Pinpoint the cell where the given text exists, returning its (X, Y) midpoint coordinate. 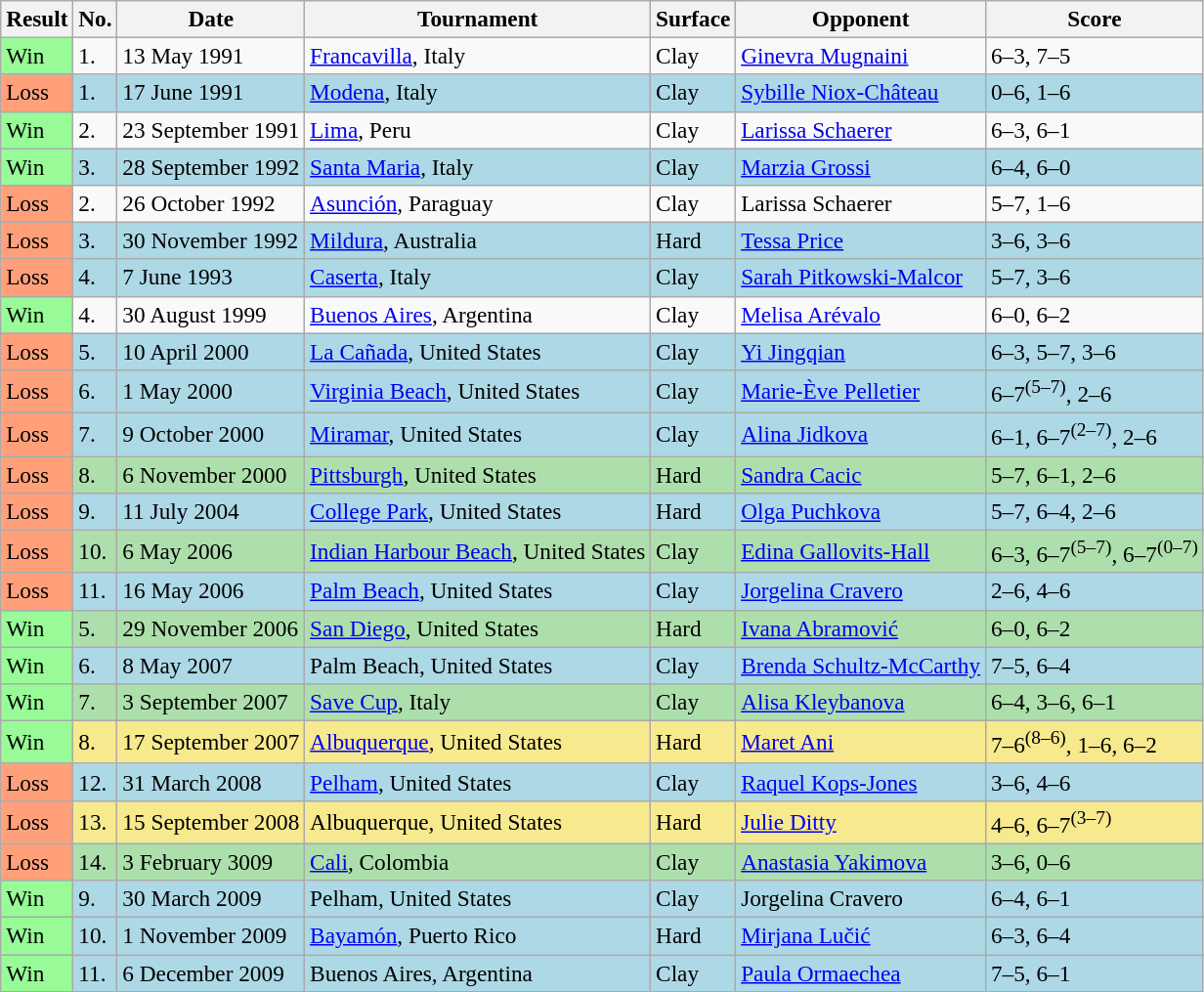
Cali, Colombia (478, 862)
15 September 2008 (211, 822)
1 May 2000 (211, 391)
6–3, 5–7, 3–6 (1095, 351)
5–7, 1–6 (1095, 203)
Yi Jingqian (861, 351)
Ivana Abramović (861, 628)
Tessa Price (861, 240)
31 March 2008 (211, 782)
Anastasia Yakimova (861, 862)
Alina Jidkova (861, 434)
Date (211, 19)
Opponent (861, 19)
Maret Ani (861, 742)
7–5, 6–4 (1095, 665)
6–3, 6–7(5–7), 6–7(0–7) (1095, 551)
3 September 2007 (211, 702)
13 May 1991 (211, 56)
Save Cup, Italy (478, 702)
Lima, Peru (478, 130)
3–6, 4–6 (1095, 782)
4–6, 6–7(3–7) (1095, 822)
Result (37, 19)
Mildura, Australia (478, 240)
6–3, 7–5 (1095, 56)
7 June 1993 (211, 278)
Ginevra Mugnaini (861, 56)
3–6, 0–6 (1095, 862)
Santa Maria, Italy (478, 166)
Francavilla, Italy (478, 56)
5–7, 6–1, 2–6 (1095, 474)
Mirjana Lučić (861, 935)
Sandra Cacic (861, 474)
Bayamón, Puerto Rico (478, 935)
6–4, 6–0 (1095, 166)
Paula Ormaechea (861, 972)
6–1, 6–7(2–7), 2–6 (1095, 434)
30 November 1992 (211, 240)
6 December 2009 (211, 972)
Alisa Kleybanova (861, 702)
2–6, 4–6 (1095, 591)
7–5, 6–1 (1095, 972)
12. (96, 782)
13. (96, 822)
16 May 2006 (211, 591)
8 May 2007 (211, 665)
5–7, 3–6 (1095, 278)
Miramar, United States (478, 434)
San Diego, United States (478, 628)
1 November 2009 (211, 935)
Olga Puchkova (861, 511)
Brenda Schultz-McCarthy (861, 665)
10 April 2000 (211, 351)
29 November 2006 (211, 628)
Score (1095, 19)
Caserta, Italy (478, 278)
6–4, 3–6, 6–1 (1095, 702)
9 October 2000 (211, 434)
30 March 2009 (211, 899)
Indian Harbour Beach, United States (478, 551)
Sarah Pitkowski-Malcor (861, 278)
17 June 1991 (211, 93)
Raquel Kops-Jones (861, 782)
Virginia Beach, United States (478, 391)
14. (96, 862)
College Park, United States (478, 511)
3–6, 3–6 (1095, 240)
5–7, 6–4, 2–6 (1095, 511)
7–6(8–6), 1–6, 6–2 (1095, 742)
28 September 1992 (211, 166)
Marzia Grossi (861, 166)
Melisa Arévalo (861, 315)
6–7(5–7), 2–6 (1095, 391)
Modena, Italy (478, 93)
Sybille Niox-Château (861, 93)
6–3, 6–1 (1095, 130)
Tournament (478, 19)
Edina Gallovits-Hall (861, 551)
6–3, 6–4 (1095, 935)
Julie Ditty (861, 822)
30 August 1999 (211, 315)
Marie-Ève Pelletier (861, 391)
Pittsburgh, United States (478, 474)
6–4, 6–1 (1095, 899)
23 September 1991 (211, 130)
17 September 2007 (211, 742)
No. (96, 19)
Asunción, Paraguay (478, 203)
6 November 2000 (211, 474)
0–6, 1–6 (1095, 93)
La Cañada, United States (478, 351)
11 July 2004 (211, 511)
26 October 1992 (211, 203)
6 May 2006 (211, 551)
3 February 3009 (211, 862)
Surface (694, 19)
